Search for the cell housing the specified text and yield its (X, Y) center coordinate. 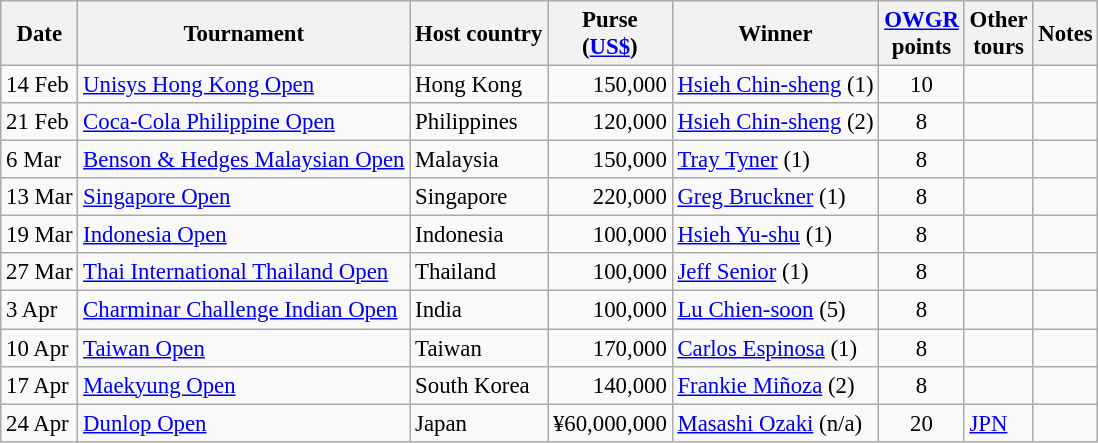
Host country (479, 34)
14 Feb (40, 85)
Thailand (479, 273)
27 Mar (40, 273)
Notes (1066, 34)
24 Apr (40, 423)
17 Apr (40, 385)
Greg Bruckner (1) (776, 197)
Carlos Espinosa (1) (776, 348)
Charminar Challenge Indian Open (244, 310)
Frankie Miñoza (2) (776, 385)
10 (922, 85)
¥60,000,000 (610, 423)
Benson & Hedges Malaysian Open (244, 160)
20 (922, 423)
Winner (776, 34)
Hsieh Chin-sheng (1) (776, 85)
Masashi Ozaki (n/a) (776, 423)
120,000 (610, 122)
Othertours (998, 34)
JPN (998, 423)
Unisys Hong Kong Open (244, 85)
Tournament (244, 34)
3 Apr (40, 310)
Lu Chien-soon (5) (776, 310)
Hsieh Yu-shu (1) (776, 235)
Indonesia Open (244, 235)
Purse(US$) (610, 34)
Coca-Cola Philippine Open (244, 122)
Hong Kong (479, 85)
21 Feb (40, 122)
Maekyung Open (244, 385)
220,000 (610, 197)
Hsieh Chin-sheng (2) (776, 122)
Malaysia (479, 160)
Date (40, 34)
Taiwan (479, 348)
South Korea (479, 385)
10 Apr (40, 348)
Thai International Thailand Open (244, 273)
Jeff Senior (1) (776, 273)
India (479, 310)
19 Mar (40, 235)
13 Mar (40, 197)
Philippines (479, 122)
6 Mar (40, 160)
Japan (479, 423)
Dunlop Open (244, 423)
Taiwan Open (244, 348)
Indonesia (479, 235)
Singapore Open (244, 197)
170,000 (610, 348)
Singapore (479, 197)
OWGRpoints (922, 34)
Tray Tyner (1) (776, 160)
140,000 (610, 385)
